Capture the cell that displays the provided text and extract its [x, y] central coordinate. 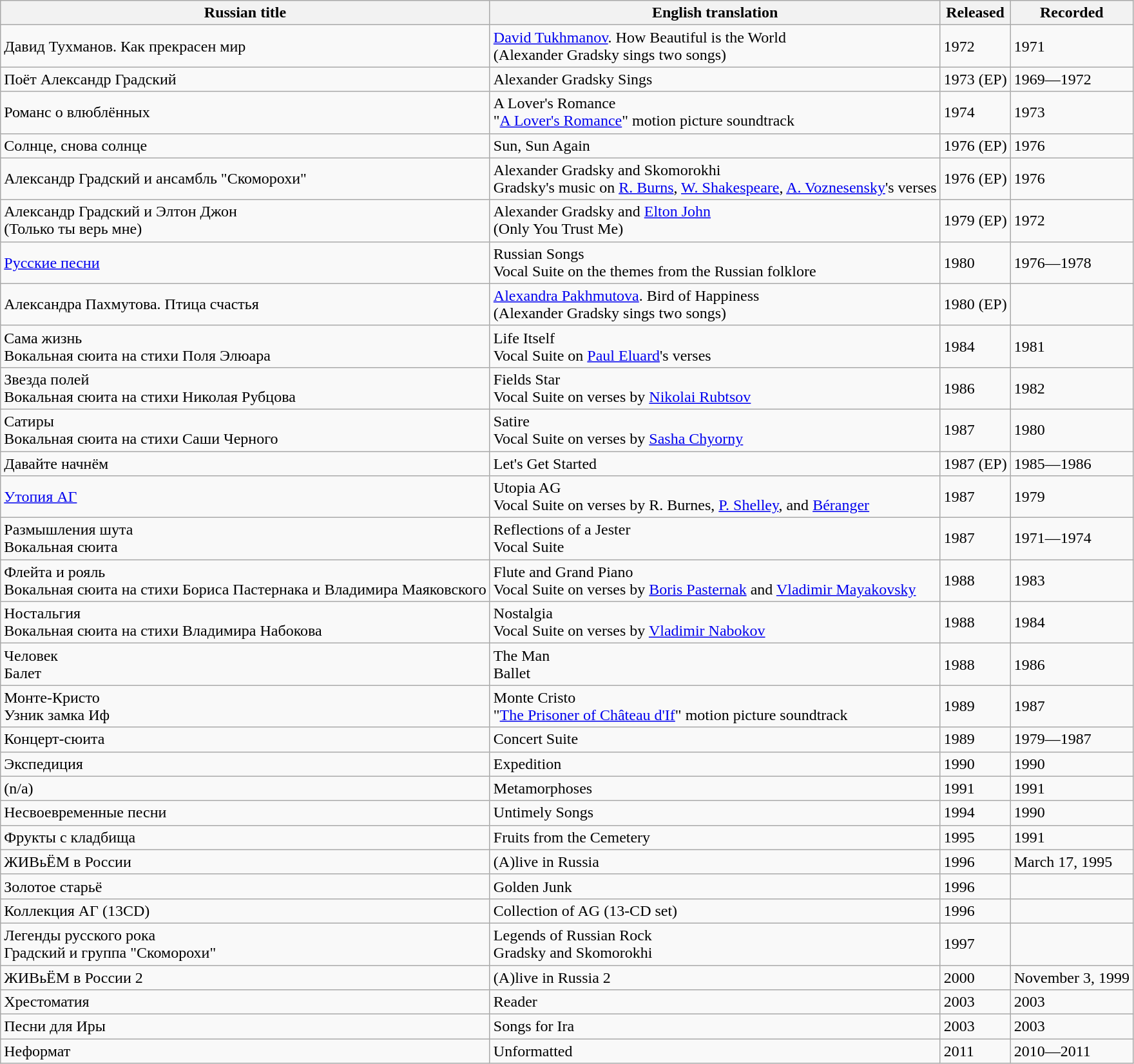
ЖИВьЁМ в России 2 [245, 977]
НостальгияВокальная сюита на стихи Владимира Набокова [245, 622]
1983 [1072, 581]
ЖИВьЁМ в России [245, 862]
Размышления шутаВокальная сюита [245, 538]
1979 (EP) [975, 220]
(A)live in Russia [715, 862]
1981 [1072, 347]
Alexandra Pakhmutova. Bird of Happiness(Alexander Gradsky sings two songs) [715, 304]
November 3, 1999 [1072, 977]
Песни для Иры [245, 1027]
Экспедиция [245, 764]
Alexander Gradsky and Elton John(Only You Trust Me) [715, 220]
2011 [975, 1051]
Звезда полейВокальная сюита на стихи Николая Рубцова [245, 388]
Legends of Russian RockGradsky and Skomorokhi [715, 944]
Александр Градский и ансамбль "Скоморохи" [245, 179]
Life ItselfVocal Suite on Paul Eluard's verses [715, 347]
Несвоевременные песни [245, 813]
March 17, 1995 [1072, 862]
Reflections of a JesterVocal Suite [715, 538]
1987 (EP) [975, 463]
1979 [1072, 497]
Alexander Gradsky Sings [715, 79]
Неформат [245, 1051]
Recorded [1072, 13]
2010—2011 [1072, 1051]
Sun, Sun Again [715, 146]
1976—1978 [1072, 263]
Unformatted [715, 1051]
ЧеловекБалет [245, 665]
(n/a) [245, 788]
NostalgiaVocal Suite on verses by Vladimir Nabokov [715, 622]
1995 [975, 837]
Expedition [715, 764]
Коллекция АГ (13CD) [245, 911]
English translation [715, 13]
Collection of AG (13-CD set) [715, 911]
Концерт-сюита [245, 739]
1973 [1072, 112]
Романс о влюблённых [245, 112]
The ManBallet [715, 665]
Concert Suite [715, 739]
(A)live in Russia 2 [715, 977]
1982 [1072, 388]
Utopia AGVocal Suite on verses by R. Burnes, P. Shelley, and Béranger [715, 497]
SatireVocal Suite on verses by Sasha Chyorny [715, 430]
Reader [715, 1002]
Давайте начнём [245, 463]
Фрукты с кладбища [245, 837]
Флейта и рояльВокальная сюита на стихи Бориса Пастернака и Владимира Маяковского [245, 581]
1971—1974 [1072, 538]
Легенды русского рокаГрадский и группа "Скоморохи" [245, 944]
Metamorphoses [715, 788]
1980 (EP) [975, 304]
Александра Пахмутова. Птица счастья [245, 304]
1974 [975, 112]
Golden Junk [715, 886]
Monte Cristo"The Prisoner of Château d'If" motion picture soundtrack [715, 706]
Монте-КристоУзник замка Иф [245, 706]
Утопия АГ [245, 497]
Russian title [245, 13]
1994 [975, 813]
1969—1972 [1072, 79]
Александр Градский и Элтон Джон(Только ты верь мне) [245, 220]
Русские песни [245, 263]
1979—1987 [1072, 739]
A Lover's Romance"A Lover's Romance" motion picture soundtrack [715, 112]
1997 [975, 944]
Солнце, снова солнце [245, 146]
Let's Get Started [715, 463]
1971 [1072, 46]
2000 [975, 977]
Сама жизньВокальная сюита на стихи Поля Элюара [245, 347]
1973 (EP) [975, 79]
David Tukhmanov. How Beautiful is the World(Alexander Gradsky sings two songs) [715, 46]
Released [975, 13]
Songs for Ira [715, 1027]
Fruits from the Cemetery [715, 837]
Золотое старьё [245, 886]
1985—1986 [1072, 463]
Untimely Songs [715, 813]
СатирыВокальная сюита на стихи Саши Черного [245, 430]
Fields StarVocal Suite on verses by Nikolai Rubtsov [715, 388]
Поёт Александр Градский [245, 79]
Давид Тухманов. Как прекрасен мир [245, 46]
Russian SongsVocal Suite on the themes from the Russian folklore [715, 263]
Хрестоматия [245, 1002]
Alexander Gradsky and SkomorokhiGradsky's music on R. Burns, W. Shakespeare, A. Voznesensky's verses [715, 179]
Flute and Grand PianoVocal Suite on verses by Boris Pasternak and Vladimir Mayakovsky [715, 581]
